Capture the cell that displays the provided text and extract its [x, y] central coordinate. 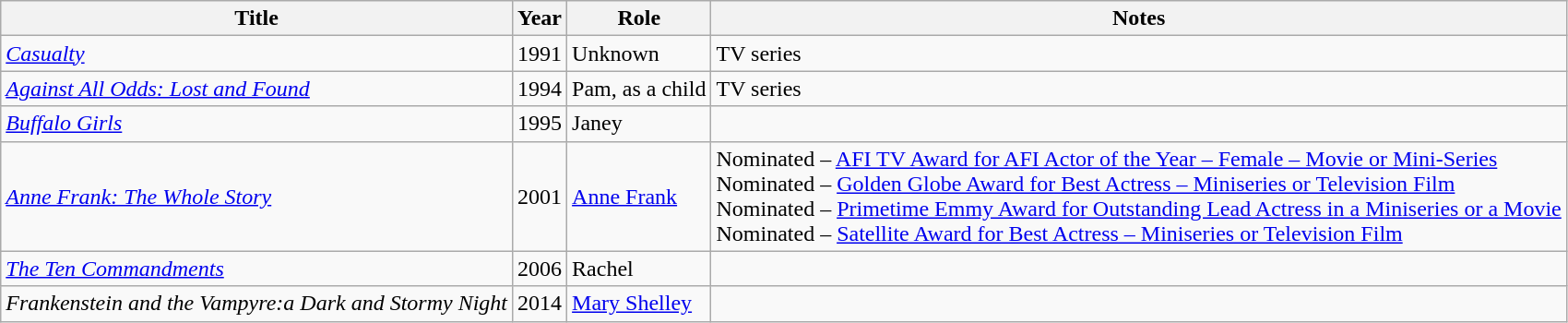
Pam, as a child [639, 89]
Buffalo Girls [256, 124]
Mary Shelley [639, 304]
2001 [540, 196]
2006 [540, 269]
1995 [540, 124]
Role [639, 18]
Rachel [639, 269]
Year [540, 18]
Casualty [256, 54]
1991 [540, 54]
Anne Frank: The Whole Story [256, 196]
Notes [1138, 18]
2014 [540, 304]
1994 [540, 89]
Unknown [639, 54]
Janey [639, 124]
Against All Odds: Lost and Found [256, 89]
Frankenstein and the Vampyre:a Dark and Stormy Night [256, 304]
The Ten Commandments [256, 269]
Anne Frank [639, 196]
Title [256, 18]
